Locate the cell with the specified text and output its [X, Y] center coordinate. 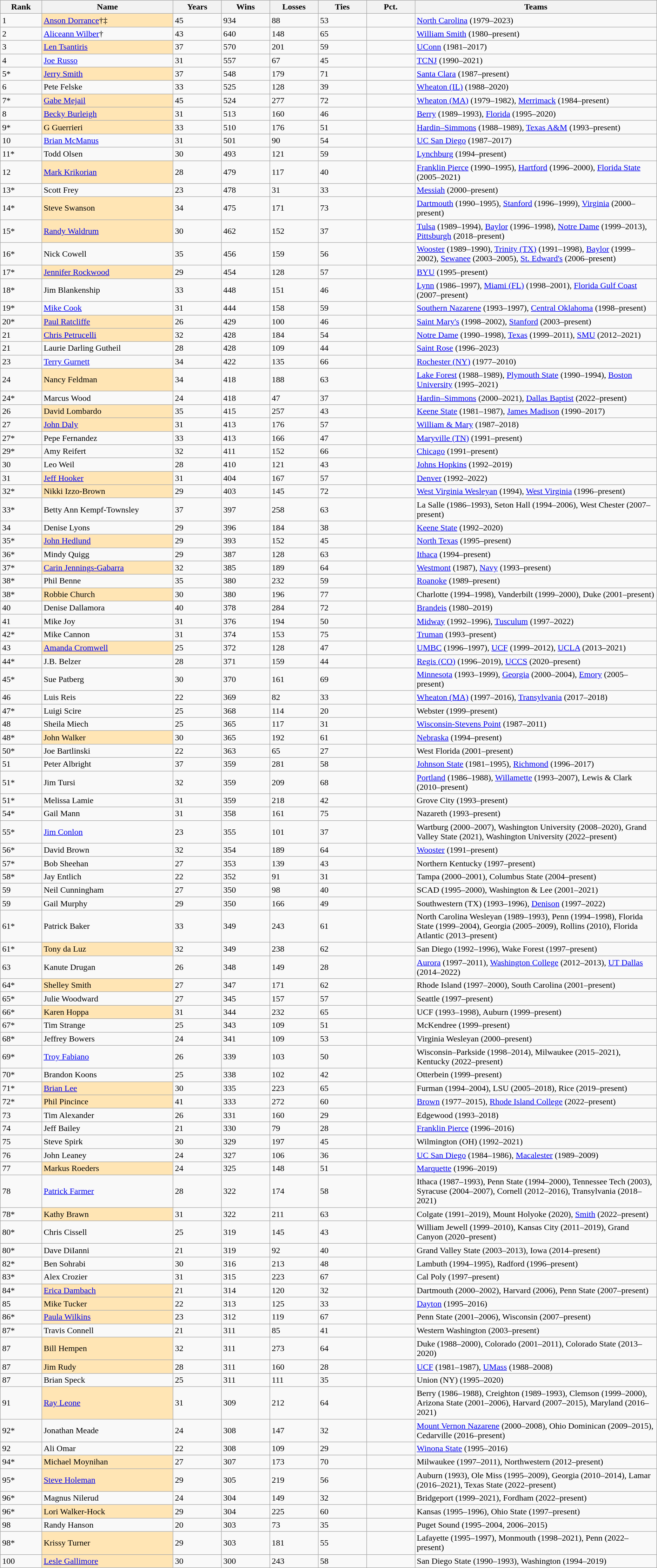
17* [21, 272]
157 [294, 999]
Amanda Cromwell [107, 648]
64* [21, 985]
84* [21, 1290]
12 [21, 172]
North Carolina (1979–2023) [536, 20]
344 [246, 1012]
Otterbein (1999–present) [536, 1075]
934 [246, 20]
Brian Speck [107, 1380]
Grand Valley State (2003–2013), Iowa (2014–present) [536, 1250]
Keene State (1981–1987), James Madison (1990–2017) [536, 411]
Wheaton (IL) (1988–2020) [536, 87]
393 [246, 541]
82* [21, 1264]
257 [294, 411]
343 [246, 1025]
Luigi Scire [107, 711]
355 [246, 832]
312 [246, 1317]
Brian Lee [107, 1088]
209 [294, 782]
Nebraska (1994–present) [536, 737]
Brandeis (1980–2019) [536, 608]
Steve Spirk [107, 1142]
444 [246, 308]
Bridgeport (1999–2021), Fordham (2022–present) [536, 1498]
385 [246, 568]
90 [294, 140]
Messiah (2000–present) [536, 190]
Colgate (1991–2019), Mount Holyoke (2020), Smith (2022–present) [536, 1214]
Notre Dame (1990–1998), Texas (1999–2011), SMU (2012–2021) [536, 335]
363 [246, 751]
Sue Patberg [107, 680]
Kathy Brawn [107, 1214]
478 [246, 190]
Jennifer Rockwood [107, 272]
Len Tsantiris [107, 47]
John Walker [107, 737]
UC San Diego (1984–1986), Macalester (1989–2009) [536, 1155]
Leo Weil [107, 465]
315 [246, 1277]
475 [246, 209]
258 [294, 510]
396 [246, 528]
139 [294, 863]
333 [246, 1101]
Pepe Fernandez [107, 438]
69 [342, 680]
Minnesota (1993–1999), Georgia (2000–2004), Emory (2005–present) [536, 680]
Gabe Mejail [107, 100]
411 [246, 451]
Becky Burleigh [107, 114]
Betty Ann Kempf-Townsley [107, 510]
353 [246, 863]
54* [21, 814]
Years [197, 7]
Regis (CO) (1996–2019), UCCS (2020–present) [536, 661]
Saint Rose (1996–2023) [536, 348]
429 [246, 322]
4 [21, 60]
6 [21, 87]
SCAD (1995–2000), Washington & Lee (2001–2021) [536, 890]
Scott Frey [107, 190]
Jerry Smith [107, 74]
Wooster (1991–present) [536, 850]
371 [246, 661]
Johns Hopkins (1992–2019) [536, 465]
Karen Hoppa [107, 1012]
493 [246, 154]
Chicago (1991–present) [536, 451]
111 [294, 1380]
West Florida (2001–present) [536, 751]
307 [246, 1462]
Laurie Darling Gutheil [107, 348]
Penn State (2001–2006), Wisconsin (2007–present) [536, 1317]
277 [294, 100]
347 [246, 985]
341 [246, 1039]
Joe Bartlinski [107, 751]
397 [246, 510]
119 [294, 1317]
TCNJ (1990–2021) [536, 60]
Roanoke (1989–present) [536, 581]
Charlotte (1994–1998), Vanderbilt (1999–2000), Duke (2001–present) [536, 594]
37* [21, 568]
Kansas (1995–1996), Ohio State (1997–present) [536, 1511]
Dartmouth (2000–2002), Harvard (2006), Penn State (2007–present) [536, 1290]
Luis Reis [107, 697]
2 [21, 34]
J.B. Belzer [107, 661]
Rhode Island (1997–2000), South Carolina (2001–present) [536, 985]
313 [246, 1304]
Westmont (1987), Navy (1993–present) [536, 568]
Steve Swanson [107, 209]
Jeff Hooker [107, 478]
Mount Vernon Nazarene (2000–2008), Ohio Dominican (2009–2015), Cedarville (2016–present) [536, 1430]
314 [246, 1290]
219 [294, 1480]
11* [21, 154]
3 [21, 47]
Puget Sound (1995–2004, 2006–2015) [536, 1525]
65* [21, 999]
Lafayette (1995–1997), Monmouth (1998–2021), Penn (2022–present) [536, 1543]
338 [246, 1075]
Saint Mary's (1998–2002), Stanford (2003–present) [536, 322]
273 [294, 1349]
Phil Benne [107, 581]
339 [246, 1057]
404 [246, 478]
44* [21, 661]
Michael Moynihan [107, 1462]
67* [21, 1025]
94* [21, 1462]
369 [246, 697]
58* [21, 876]
83* [21, 1277]
Krissy Turner [107, 1543]
201 [294, 47]
5* [21, 74]
Mike Cook [107, 308]
Nick Cowell [107, 254]
66* [21, 1012]
Denise Lyons [107, 528]
Maryville (TN) (1991–present) [536, 438]
14* [21, 209]
1 [21, 20]
368 [246, 711]
218 [294, 800]
Hardin–Simmons (1988–1989), Texas A&M (1993–present) [536, 127]
Union (NY) (1995–2020) [536, 1380]
Mike Tucker [107, 1304]
55 [342, 1543]
Dayton (1995–2016) [536, 1304]
281 [294, 764]
Tampa (2000–2001), Columbus State (2004–present) [536, 876]
Wheaton (MA) (1997–2016), Transylvania (2017–2018) [536, 697]
Northern Kentucky (1997–present) [536, 863]
548 [246, 74]
Randy Hanson [107, 1525]
68* [21, 1039]
Chris Cissell [107, 1232]
79 [294, 1128]
39 [342, 87]
Randy Waldrum [107, 231]
San Diego State (1990–1993), Washington (1994–2019) [536, 1561]
Markus Roeders [107, 1169]
Tulsa (1989–1994), Baylor (1996–1998), Notre Dame (1999–2013), Pittsburgh (2018–present) [536, 231]
13* [21, 190]
Duke (1988–2000), Colorado (2001–2011), Colorado State (2013–2020) [536, 1349]
196 [294, 594]
Phil Pincince [107, 1101]
35* [21, 541]
358 [246, 814]
238 [294, 949]
151 [294, 290]
47* [21, 711]
Jeff Bailey [107, 1128]
Todd Olsen [107, 154]
557 [246, 60]
Steve Holeman [107, 1480]
101 [294, 832]
McKendree (1999–present) [536, 1025]
Tony da Luz [107, 949]
501 [246, 140]
18* [21, 290]
Edgewood (1993–2018) [536, 1115]
69* [21, 1057]
510 [246, 127]
Ithaca (1994–present) [536, 554]
16* [21, 254]
102 [294, 1075]
78* [21, 1214]
71 [342, 74]
525 [246, 87]
174 [294, 1191]
479 [246, 172]
415 [246, 411]
74 [21, 1128]
Wilmington (OH) (1992–2021) [536, 1142]
Kanute Drugan [107, 967]
Winona State (1995–2016) [536, 1449]
Mike Joy [107, 621]
William Smith (1980–present) [536, 34]
78 [21, 1191]
William Jewell (1999–2010), Kansas City (2011–2019), Grand Canyon (2020–present) [536, 1232]
Jim Conlon [107, 832]
448 [246, 290]
Santa Clara (1987–present) [536, 74]
Nazareth (1993–present) [536, 814]
378 [246, 608]
348 [246, 967]
Dartmouth (1990–1995), Stanford (1996–1999), Virginia (2000–present) [536, 209]
Aliceann Wilber† [107, 34]
167 [294, 478]
Carin Jennings-Gabarra [107, 568]
UConn (1981–2017) [536, 47]
70 [342, 1462]
Lambuth (1994–1995), Radford (1996–present) [536, 1264]
Franklin Pierce (1996–2016) [536, 1128]
John Hedlund [107, 541]
Alex Crozier [107, 1277]
72* [21, 1101]
640 [246, 34]
188 [294, 380]
Joe Russo [107, 60]
Lesle Gallimore [107, 1561]
Franklin Pierce (1990–1995), Hartford (1996–2000), Florida State (2005–2021) [536, 172]
513 [246, 114]
194 [294, 621]
36* [21, 554]
173 [294, 1462]
Bill Hempen [107, 1349]
William & Mary (1987–2018) [536, 424]
Denver (1992–2022) [536, 478]
125 [294, 1304]
Troy Fabiano [107, 1057]
Jay Entlich [107, 876]
48* [21, 737]
Peter Albright [107, 764]
Jonathan Meade [107, 1430]
Ties [342, 7]
120 [294, 1290]
Tim Alexander [107, 1115]
Patrick Farmer [107, 1191]
Ithaca (1987–1993), Penn State (1994–2000), Tennessee Tech (2003), Syracuse (2004–2007), Cornell (2012–2016), Transylvania (2018–2021) [536, 1191]
Amy Reifert [107, 451]
Wisconsin-Stevens Point (1987–2011) [536, 724]
335 [246, 1088]
330 [246, 1128]
North Texas (1995–present) [536, 541]
Paula Wilkins [107, 1317]
36 [342, 1155]
Rank [21, 7]
Name [107, 7]
Melissa Lamie [107, 800]
Nikki Izzo-Brown [107, 491]
87* [21, 1330]
179 [294, 74]
212 [294, 1403]
345 [246, 999]
55* [21, 832]
Grove City (1993–present) [536, 800]
Southwestern (TX) (1993–1996), Denison (1997–2022) [536, 903]
Western Washington (2003–present) [536, 1330]
68 [342, 782]
300 [246, 1561]
Terry Gurnett [107, 362]
UCF (1981–1987), UMass (1988–2008) [536, 1367]
Keene State (1992–2020) [536, 528]
Johnson State (1981–1995), Richmond (1996–2017) [536, 764]
7* [21, 100]
Bob Sheehan [107, 863]
Dave DiIanni [107, 1250]
Lynn (1986–1997), Miami (FL) (1998–2001), Florida Gulf Coast (2007–present) [536, 290]
153 [294, 634]
Patrick Baker [107, 926]
Teams [536, 7]
462 [246, 231]
70* [21, 1075]
Lori Walker-Hock [107, 1511]
82 [294, 697]
38 [342, 528]
33* [21, 510]
213 [294, 1264]
Berry (1986–1988), Creighton (1989–1993), Clemson (1999–2000), Arizona State (2001–2006), Harvard (2007–2015), Maryland (2016–2021) [536, 1403]
374 [246, 634]
454 [246, 272]
9* [21, 127]
Furman (1994–2004), LSU (2005–2018), Rice (2019–present) [536, 1088]
316 [246, 1264]
88 [294, 20]
John Leaney [107, 1155]
Mark Krikorian [107, 172]
Hardin–Simmons (2000–2021), Dallas Baptist (2022–present) [536, 398]
Nancy Feldman [107, 380]
56* [21, 850]
Pete Felske [107, 87]
Chris Petrucelli [107, 335]
45* [21, 680]
114 [294, 711]
Truman (1993–present) [536, 634]
Neil Cunningham [107, 890]
Robbie Church [107, 594]
24* [21, 398]
Rochester (NY) (1977–2010) [536, 362]
Virginia Wesleyan (2000–present) [536, 1039]
20* [21, 322]
Midway (1992–1996), Tusculum (1997–2022) [536, 621]
Wooster (1989–1990), Trinity (TX) (1991–1998), Baylor (1999–2002), Sewanee (2003–2005), St. Edward's (2006–present) [536, 254]
331 [246, 1115]
UMBC (1996–1997), UCF (1999–2012), UCLA (2013–2021) [536, 648]
Ben Sohrabi [107, 1264]
42* [21, 634]
8 [21, 114]
135 [294, 362]
372 [246, 648]
329 [246, 1142]
387 [246, 554]
Marcus Wood [107, 398]
Tim Strange [107, 1025]
Jim Rudy [107, 1367]
98* [21, 1543]
86* [21, 1317]
Magnus Nilerud [107, 1498]
Wartburg (2000–2007), Washington University (2008–2020), Grand Valley State (2021), Washington University (2022–present) [536, 832]
422 [246, 362]
Seattle (1997–present) [536, 999]
32* [21, 491]
Wisconsin–Parkside (1998–2014), Milwaukee (2015–2021), Kentucky (2022–present) [536, 1057]
Gail Mann [107, 814]
29* [21, 451]
Gail Murphy [107, 903]
Portland (1986–1988), Willamette (1993–2007), Lewis & Clark (2010–present) [536, 782]
Ali Omar [107, 1449]
49 [342, 903]
325 [246, 1169]
95* [21, 1480]
Webster (1999–present) [536, 711]
106 [294, 1155]
Ray Leone [107, 1403]
10 [21, 140]
403 [246, 491]
Julie Woodward [107, 999]
15* [21, 231]
354 [246, 850]
Pct. [391, 7]
272 [294, 1101]
G Guerrieri [107, 127]
Denise Dallamora [107, 608]
La Salle (1986–1993), Seton Hall (1994–2006), West Chester (2007–present) [536, 510]
West Virginia Wesleyan (1994), West Virginia (1996–present) [536, 491]
Shelley Smith [107, 985]
Cal Poly (1997–present) [536, 1277]
Jim Blankenship [107, 290]
305 [246, 1480]
Aurora (1997–2011), Washington College (2012–2013), UT Dallas (2014–2022) [536, 967]
Wheaton (MA) (1979–1982), Merrimack (1984–present) [536, 100]
57* [21, 863]
192 [294, 737]
50* [21, 751]
Sheila Miech [107, 724]
San Diego (1992–1996), Wake Forest (1997–present) [536, 949]
370 [246, 680]
158 [294, 308]
Brian McManus [107, 140]
71* [21, 1088]
570 [246, 47]
Southern Nazarene (1993–1997), Central Oklahoma (1998–present) [536, 308]
Marquette (1996–2019) [536, 1169]
27* [21, 438]
Lynchburg (1994–present) [536, 154]
181 [294, 1543]
376 [246, 621]
410 [246, 465]
284 [294, 608]
Brandon Koons [107, 1075]
103 [294, 1057]
Auburn (1993), Ole Miss (1995–2009), Georgia (2010–2014), Lamar (2016–2021), Texas State (2022–present) [536, 1480]
Anson Dorrance†‡ [107, 20]
76 [21, 1155]
John Daly [107, 424]
David Brown [107, 850]
211 [294, 1214]
352 [246, 876]
92* [21, 1430]
Mindy Quigg [107, 554]
19* [21, 308]
Erica Dambach [107, 1290]
Brown (1977–2015), Rhode Island College (2022–present) [536, 1101]
Wins [246, 7]
Lake Forest (1988–1989), Plymouth State (1990–1994), Boston University (1995–2021) [536, 380]
UCF (1993–1998), Auburn (1999–present) [536, 1012]
UC San Diego (1987–2017) [536, 140]
524 [246, 100]
197 [294, 1142]
Jim Tursi [107, 782]
225 [294, 1511]
Paul Ratcliffe [107, 322]
Mike Cannon [107, 634]
327 [246, 1155]
David Lombardo [107, 411]
Berry (1989–1993), Florida (1995–2020) [536, 114]
456 [246, 254]
Milwaukee (1997–2011), Northwestern (2012–present) [536, 1462]
Losses [294, 7]
BYU (1995–present) [536, 272]
309 [246, 1403]
Travis Connell [107, 1330]
147 [294, 1430]
Jeffrey Bowers [107, 1039]
